For the text-containing cell, return its midpoint in [X, Y] coordinate format. 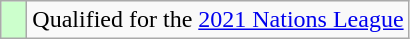
Qualified for the 2021 Nations League [218, 20]
